Return (X, Y) of the center of cell containing provided text 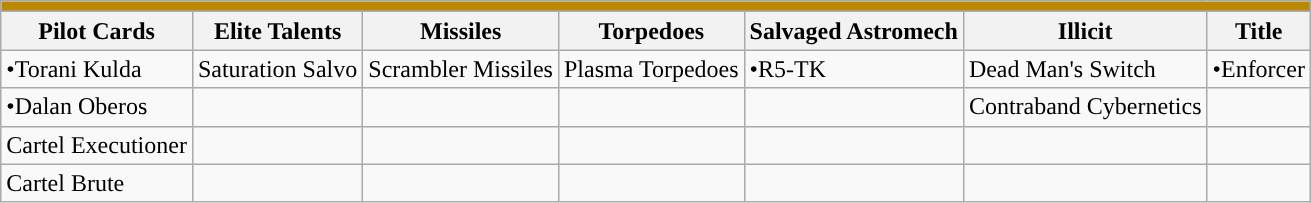
•Enforcer (1258, 69)
Dead Man's Switch (1085, 69)
Contraband Cybernetics (1085, 107)
Pilot Cards (97, 31)
Scrambler Missiles (461, 69)
Torpedoes (651, 31)
Saturation Salvo (277, 69)
•Torani Kulda (97, 69)
Salvaged Astromech (854, 31)
•Dalan Oberos (97, 107)
Cartel Brute (97, 183)
Illicit (1085, 31)
•R5-TK (854, 69)
Elite Talents (277, 31)
Cartel Executioner (97, 145)
Missiles (461, 31)
Title (1258, 31)
Plasma Torpedoes (651, 69)
